Return the (x, y) coordinate for the center point of the cell that contains the specified text.  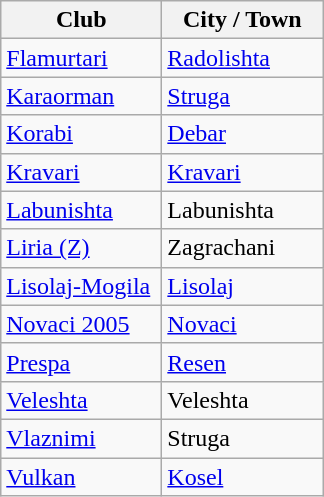
Debar (242, 134)
Zagrachani (242, 248)
Karaorman (82, 96)
Vlaznimi (82, 438)
Novaci (242, 324)
Resen (242, 362)
Lisolaj (242, 286)
Liria (Z) (82, 248)
Flamurtari (82, 58)
City / Town (242, 20)
Vulkan (82, 477)
Club (82, 20)
Kosel (242, 477)
Radolishta (242, 58)
Prespa (82, 362)
Korabi (82, 134)
Lisolaj-Mogila (82, 286)
Novaci 2005 (82, 324)
